Scan for the cell matching the given text and deliver its (x, y) coordinate at center. 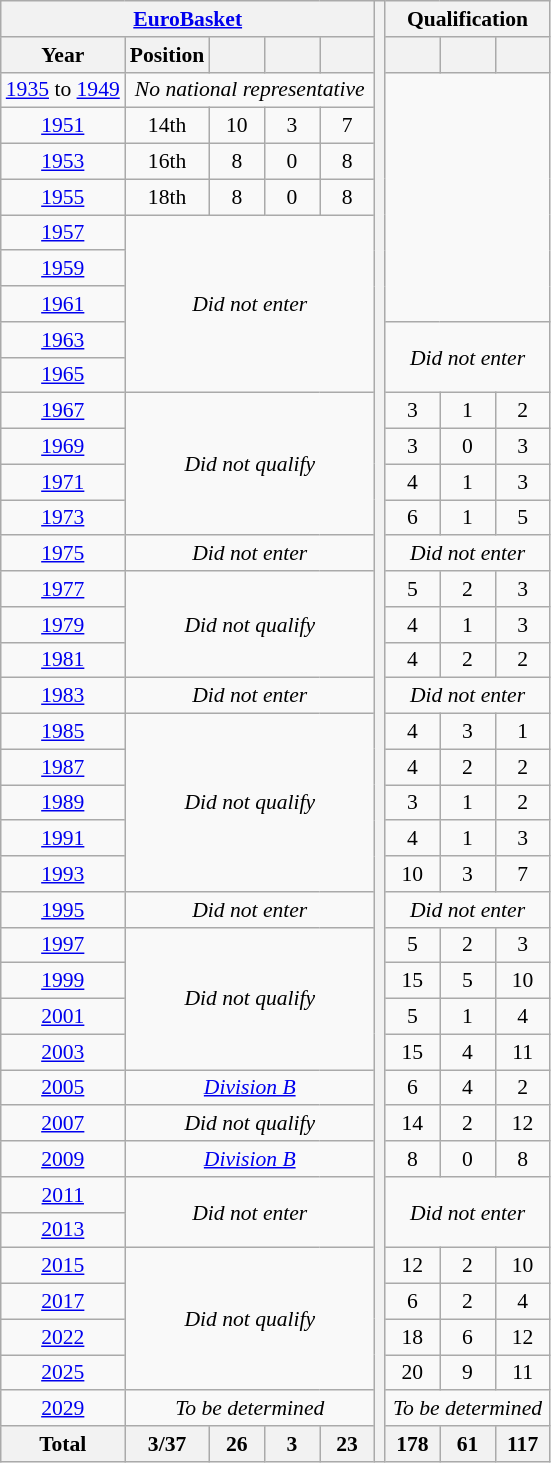
No national representative (250, 90)
3/37 (167, 1444)
1973 (63, 518)
2025 (63, 1373)
1965 (63, 375)
18th (167, 197)
2009 (63, 1159)
178 (412, 1444)
23 (348, 1444)
117 (522, 1444)
1969 (63, 447)
14 (412, 1124)
1971 (63, 482)
1983 (63, 696)
Total (63, 1444)
Position (167, 55)
Year (63, 55)
1963 (63, 340)
1951 (63, 126)
1991 (63, 839)
61 (468, 1444)
14th (167, 126)
1935 to 1949 (63, 90)
1993 (63, 874)
1959 (63, 269)
1955 (63, 197)
1957 (63, 233)
16th (167, 162)
1987 (63, 767)
1989 (63, 803)
1975 (63, 554)
2001 (63, 1017)
1953 (63, 162)
1985 (63, 732)
9 (468, 1373)
2005 (63, 1088)
2015 (63, 1266)
1999 (63, 981)
1997 (63, 945)
2022 (63, 1337)
EuroBasket (188, 19)
2029 (63, 1409)
2003 (63, 1052)
20 (412, 1373)
1979 (63, 625)
1981 (63, 660)
1995 (63, 910)
26 (236, 1444)
2013 (63, 1230)
Qualification (468, 19)
2011 (63, 1195)
1977 (63, 589)
1967 (63, 411)
18 (412, 1337)
2007 (63, 1124)
1961 (63, 304)
2017 (63, 1302)
